Output the (X, Y) coordinate of the center of the cell containing the given text.  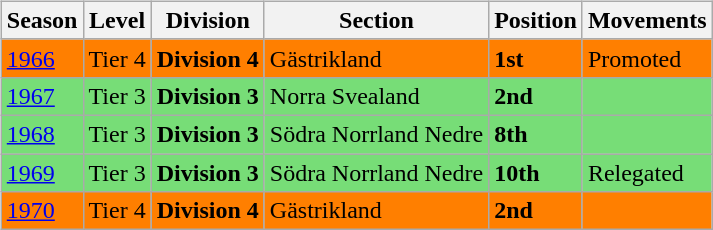
Relegated (647, 173)
1967 (42, 96)
8th (536, 134)
Section (376, 20)
Movements (647, 20)
Level (117, 20)
Division (208, 20)
1968 (42, 134)
1970 (42, 211)
10th (536, 173)
Promoted (647, 58)
1966 (42, 58)
Season (42, 20)
Position (536, 20)
1st (536, 58)
1969 (42, 173)
Norra Svealand (376, 96)
